Determine the (X, Y) coordinate at the center of the cell enclosing the given text.  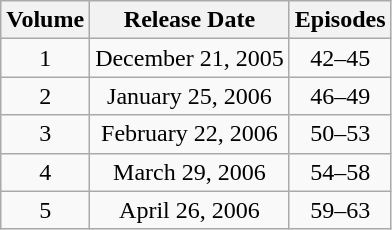
Release Date (190, 20)
42–45 (340, 58)
January 25, 2006 (190, 96)
February 22, 2006 (190, 134)
3 (46, 134)
Volume (46, 20)
54–58 (340, 172)
March 29, 2006 (190, 172)
4 (46, 172)
59–63 (340, 210)
46–49 (340, 96)
50–53 (340, 134)
April 26, 2006 (190, 210)
Episodes (340, 20)
2 (46, 96)
5 (46, 210)
1 (46, 58)
December 21, 2005 (190, 58)
